Pinpoint the cell where the given text exists, returning its (X, Y) midpoint coordinate. 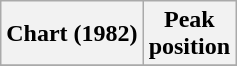
Chart (1982) (72, 34)
Peakposition (189, 34)
